Search for the cell housing the specified text and yield its [x, y] center coordinate. 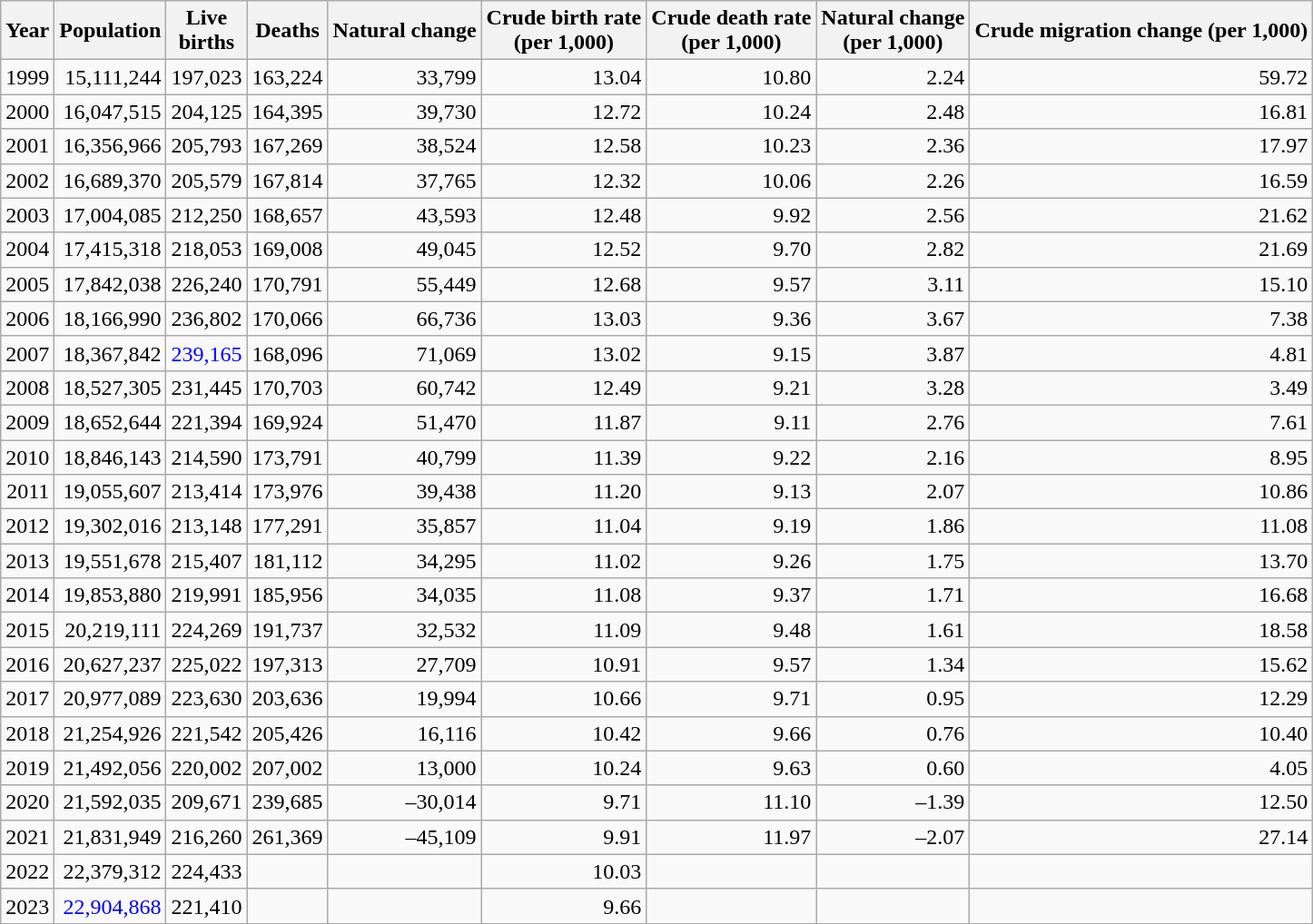
1999 [27, 77]
220,002 [207, 768]
2012 [27, 526]
2.24 [893, 77]
Crude birth rate(per 1,000) [564, 31]
224,433 [207, 871]
Year [27, 31]
21,592,035 [111, 802]
8.95 [1141, 457]
Natural change(per 1,000) [893, 31]
225,022 [207, 664]
204,125 [207, 112]
224,269 [207, 630]
32,532 [405, 630]
2007 [27, 353]
0.76 [893, 733]
216,260 [207, 837]
11.97 [732, 837]
9.11 [732, 422]
173,976 [287, 492]
39,730 [405, 112]
3.28 [893, 388]
212,250 [207, 215]
214,590 [207, 457]
16.68 [1141, 595]
12.58 [564, 146]
16,689,370 [111, 181]
11.20 [564, 492]
15,111,244 [111, 77]
2019 [27, 768]
2.76 [893, 422]
0.95 [893, 699]
18,846,143 [111, 457]
2016 [27, 664]
21,254,926 [111, 733]
170,066 [287, 319]
17,842,038 [111, 284]
20,977,089 [111, 699]
4.05 [1141, 768]
18,527,305 [111, 388]
168,096 [287, 353]
2023 [27, 906]
10.06 [732, 181]
Natural change [405, 31]
16,047,515 [111, 112]
163,224 [287, 77]
33,799 [405, 77]
207,002 [287, 768]
9.92 [732, 215]
16,356,966 [111, 146]
3.87 [893, 353]
221,394 [207, 422]
10.03 [564, 871]
2008 [27, 388]
19,302,016 [111, 526]
35,857 [405, 526]
213,148 [207, 526]
11.87 [564, 422]
12.50 [1141, 802]
197,313 [287, 664]
9.63 [732, 768]
2018 [27, 733]
20,219,111 [111, 630]
9.19 [732, 526]
2022 [27, 871]
170,791 [287, 284]
9.13 [732, 492]
9.26 [732, 561]
16,116 [405, 733]
18,166,990 [111, 319]
13.04 [564, 77]
205,426 [287, 733]
43,593 [405, 215]
9.37 [732, 595]
2006 [27, 319]
11.02 [564, 561]
2021 [27, 837]
169,008 [287, 250]
213,414 [207, 492]
9.22 [732, 457]
167,814 [287, 181]
2004 [27, 250]
17,004,085 [111, 215]
1.61 [893, 630]
17,415,318 [111, 250]
11.04 [564, 526]
18.58 [1141, 630]
3.11 [893, 284]
60,742 [405, 388]
27,709 [405, 664]
22,904,868 [111, 906]
221,410 [207, 906]
1.71 [893, 595]
2001 [27, 146]
9.48 [732, 630]
2011 [27, 492]
231,445 [207, 388]
12.48 [564, 215]
2020 [27, 802]
21,831,949 [111, 837]
71,069 [405, 353]
2.82 [893, 250]
2015 [27, 630]
9.70 [732, 250]
17.97 [1141, 146]
11.10 [732, 802]
4.81 [1141, 353]
49,045 [405, 250]
–1.39 [893, 802]
177,291 [287, 526]
16.59 [1141, 181]
–45,109 [405, 837]
3.67 [893, 319]
164,395 [287, 112]
20,627,237 [111, 664]
2017 [27, 699]
–2.07 [893, 837]
2013 [27, 561]
3.49 [1141, 388]
19,055,607 [111, 492]
34,035 [405, 595]
10.23 [732, 146]
2014 [27, 595]
18,367,842 [111, 353]
12.52 [564, 250]
7.38 [1141, 319]
10.40 [1141, 733]
221,542 [207, 733]
51,470 [405, 422]
191,737 [287, 630]
0.60 [893, 768]
1.86 [893, 526]
21.62 [1141, 215]
2.48 [893, 112]
173,791 [287, 457]
12.49 [564, 388]
13.70 [1141, 561]
55,449 [405, 284]
37,765 [405, 181]
–30,014 [405, 802]
15.10 [1141, 284]
2005 [27, 284]
18,652,644 [111, 422]
10.66 [564, 699]
13.02 [564, 353]
1.75 [893, 561]
9.91 [564, 837]
2.16 [893, 457]
38,524 [405, 146]
219,991 [207, 595]
2002 [27, 181]
39,438 [405, 492]
218,053 [207, 250]
10.80 [732, 77]
12.72 [564, 112]
11.39 [564, 457]
1.34 [893, 664]
59.72 [1141, 77]
170,703 [287, 388]
9.15 [732, 353]
Crude migration change (per 1,000) [1141, 31]
2.36 [893, 146]
Livebirths [207, 31]
19,853,880 [111, 595]
239,165 [207, 353]
2010 [27, 457]
236,802 [207, 319]
7.61 [1141, 422]
203,636 [287, 699]
197,023 [207, 77]
209,671 [207, 802]
2.07 [893, 492]
2003 [27, 215]
21,492,056 [111, 768]
181,112 [287, 561]
226,240 [207, 284]
27.14 [1141, 837]
2.56 [893, 215]
10.86 [1141, 492]
261,369 [287, 837]
9.21 [732, 388]
13,000 [405, 768]
169,924 [287, 422]
12.68 [564, 284]
Deaths [287, 31]
15.62 [1141, 664]
11.09 [564, 630]
10.91 [564, 664]
185,956 [287, 595]
21.69 [1141, 250]
Crude death rate(per 1,000) [732, 31]
2009 [27, 422]
12.29 [1141, 699]
205,579 [207, 181]
22,379,312 [111, 871]
19,551,678 [111, 561]
66,736 [405, 319]
Population [111, 31]
168,657 [287, 215]
239,685 [287, 802]
13.03 [564, 319]
19,994 [405, 699]
9.36 [732, 319]
167,269 [287, 146]
215,407 [207, 561]
12.32 [564, 181]
40,799 [405, 457]
34,295 [405, 561]
10.42 [564, 733]
16.81 [1141, 112]
2.26 [893, 181]
2000 [27, 112]
223,630 [207, 699]
205,793 [207, 146]
